Extract the [x, y] coordinate from the center of the cell holding the provided text.  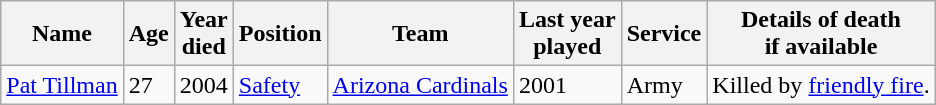
2004 [204, 85]
Safety [280, 85]
Last yearplayed [567, 34]
Age [148, 34]
2001 [567, 85]
Pat Tillman [62, 85]
Name [62, 34]
Army [664, 85]
Killed by friendly fire. [821, 85]
Yeardied [204, 34]
27 [148, 85]
Service [664, 34]
Team [420, 34]
Position [280, 34]
Details of deathif available [821, 34]
Arizona Cardinals [420, 85]
